Pinpoint the cell where the given text exists, returning its [x, y] midpoint coordinate. 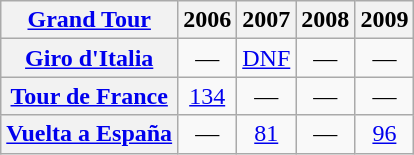
Vuelta a España [90, 134]
Tour de France [90, 96]
Giro d'Italia [90, 58]
Grand Tour [90, 20]
134 [208, 96]
2008 [326, 20]
96 [384, 134]
2007 [266, 20]
2009 [384, 20]
DNF [266, 58]
81 [266, 134]
2006 [208, 20]
